Capture the cell that displays the provided text and extract its [x, y] central coordinate. 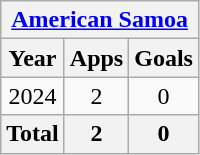
2024 [33, 96]
Year [33, 58]
American Samoa [100, 20]
Total [33, 134]
Goals [164, 58]
Apps [96, 58]
